Capture the cell that displays the provided text and extract its (x, y) central coordinate. 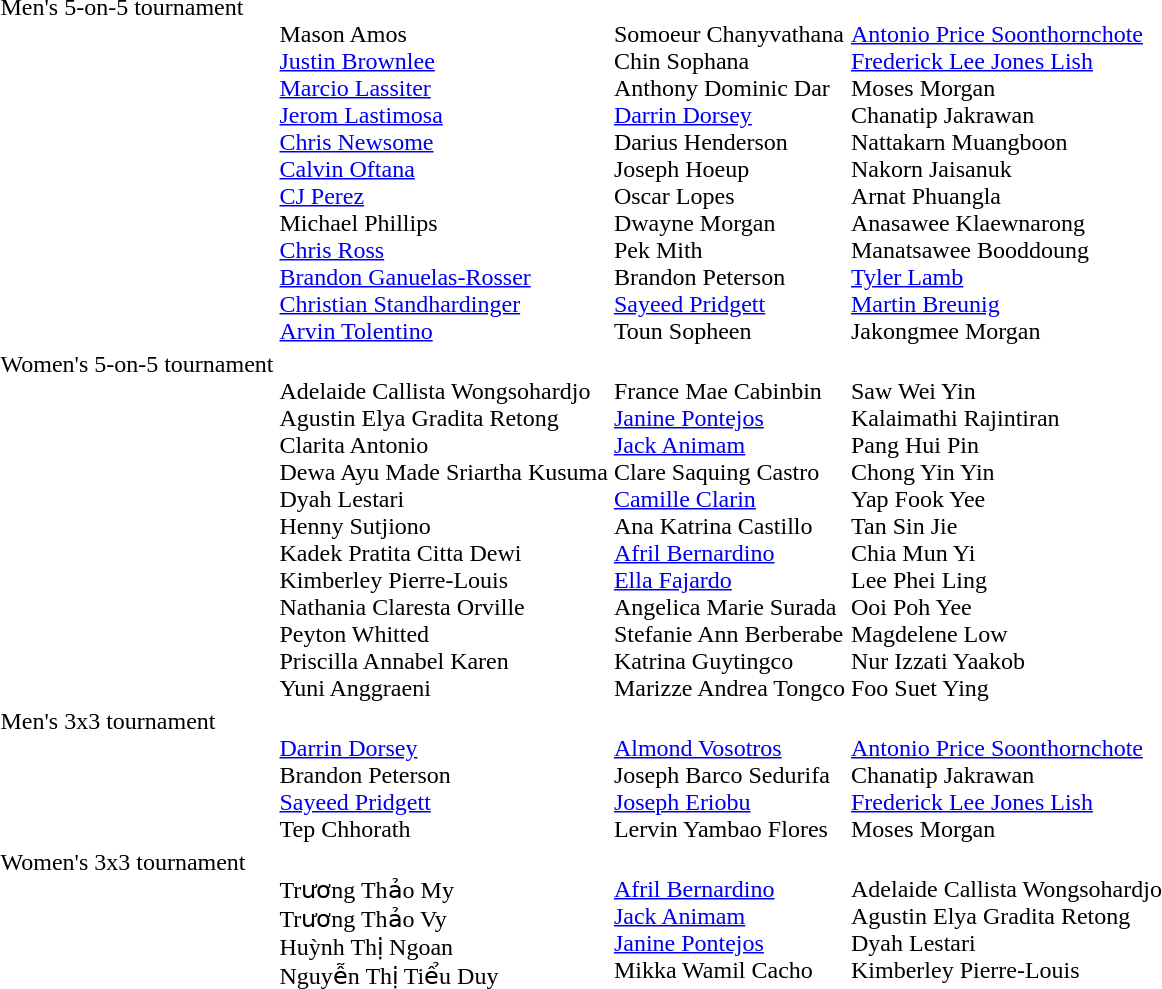
Almond VosotrosJoseph Barco SedurifaJoseph EriobuLervin Yambao Flores (729, 775)
Darrin DorseyBrandon PetersonSayeed PridgettTep Chhorath (444, 775)
